Provide the (X, Y) coordinate of the cell's center where the given text is located.  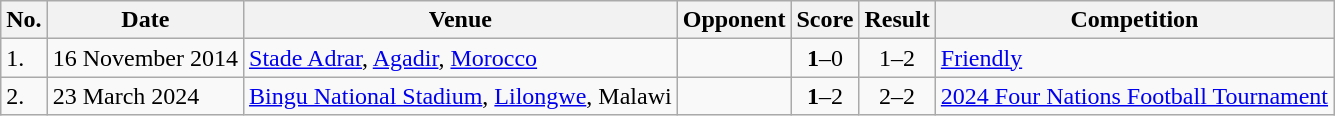
Venue (461, 20)
2024 Four Nations Football Tournament (1134, 96)
16 November 2014 (145, 58)
23 March 2024 (145, 96)
Result (897, 20)
Score (825, 20)
Friendly (1134, 58)
Stade Adrar, Agadir, Morocco (461, 58)
Competition (1134, 20)
Opponent (734, 20)
2–2 (897, 96)
Date (145, 20)
Bingu National Stadium, Lilongwe, Malawi (461, 96)
1–0 (825, 58)
2. (24, 96)
1. (24, 58)
No. (24, 20)
